From the cell containing the given text, extract its center point as (X, Y) coordinate. 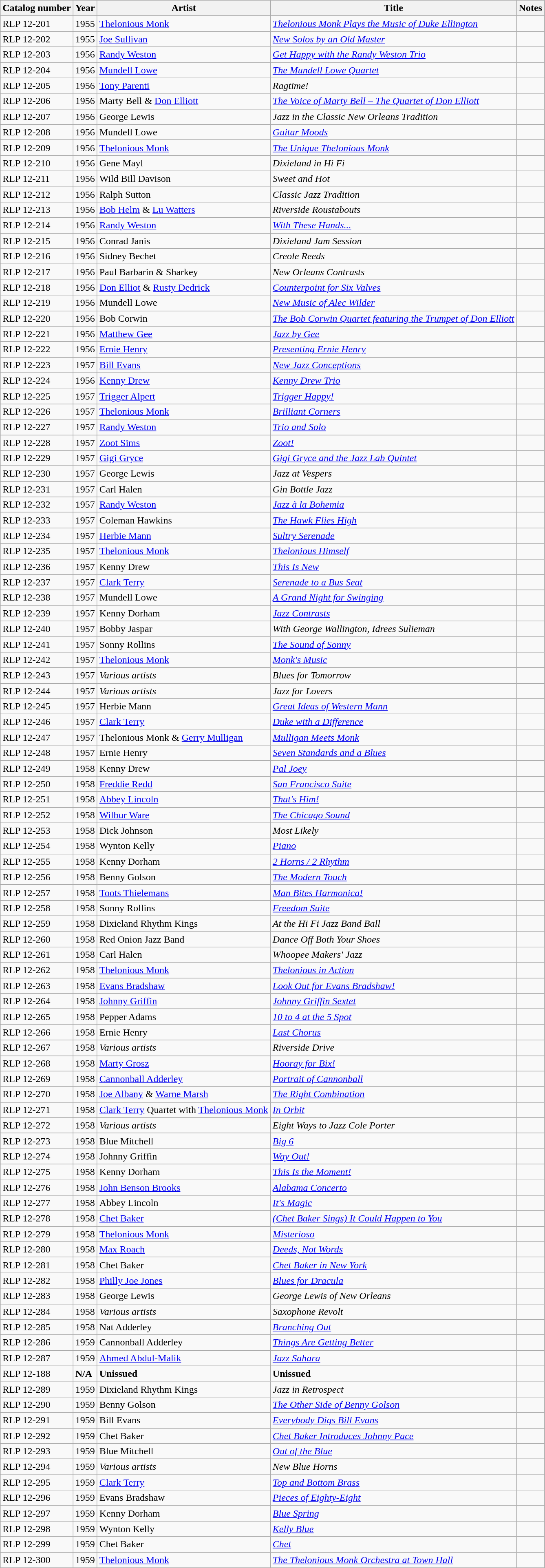
RLP 12-252 (37, 815)
2 Horns / 2 Rhythm (393, 861)
Kelly Blue (393, 1529)
RLP 12-241 (37, 644)
Dixieland in Hi Fi (393, 163)
RLP 12-230 (37, 474)
Matthew Gee (183, 334)
RLP 12-278 (37, 1219)
Deeds, Not Words (393, 1250)
RLP 12-248 (37, 753)
Marty Grosz (183, 1063)
Sultry Serenade (393, 536)
Misterioso (393, 1234)
The Hawk Flies High (393, 520)
Piano (393, 846)
Jazz in Retrospect (393, 1389)
RLP 12-294 (37, 1467)
Jazz in the Classic New Orleans Tradition (393, 117)
Portrait of Cannonball (393, 1079)
RLP 12-249 (37, 769)
Branching Out (393, 1327)
Jazz at Vespers (393, 474)
RLP 12-238 (37, 598)
RLP 12-242 (37, 660)
Kenny Drew Trio (393, 380)
RLP 12-273 (37, 1141)
In Orbit (393, 1110)
RLP 12-232 (37, 505)
10 to 4 at the 5 Spot (393, 1017)
RLP 12-239 (37, 613)
Get Happy with the Randy Weston Trio (393, 55)
Jazz Sahara (393, 1358)
With These Hands... (393, 225)
Paul Barbarin & Sharkey (183, 272)
RLP 12-212 (37, 194)
Way Out! (393, 1156)
Red Onion Jazz Band (183, 939)
Top and Bottom Brass (393, 1482)
RLP 12-258 (37, 908)
RLP 12-234 (37, 536)
RLP 12-298 (37, 1529)
RLP 12-255 (37, 861)
(Chet Baker Sings) It Could Happen to You (393, 1219)
Pepper Adams (183, 1017)
RLP 12-247 (37, 738)
Eight Ways to Jazz Cole Porter (393, 1125)
RLP 12-215 (37, 241)
Everybody Digs Bill Evans (393, 1420)
Nat Adderley (183, 1327)
RLP 12-225 (37, 396)
Thelonious Monk & Gerry Mulligan (183, 738)
The Sound of Sonny (393, 644)
Zoot! (393, 442)
RLP 12-280 (37, 1250)
RLP 12-221 (37, 334)
RLP 12-285 (37, 1327)
RLP 12-231 (37, 489)
RLP 12-263 (37, 986)
Hooray for Bix! (393, 1063)
RLP 12-240 (37, 629)
New Blue Horns (393, 1467)
RLP 12-300 (37, 1560)
That's Him! (393, 799)
The Modern Touch (393, 877)
Year (85, 8)
RLP 12-217 (37, 272)
Coleman Hawkins (183, 520)
Philly Joe Jones (183, 1281)
Trigger Alpert (183, 396)
New Jazz Conceptions (393, 365)
RLP 12-211 (37, 179)
RLP 12-243 (37, 675)
RLP 12-287 (37, 1358)
Chet (393, 1544)
Freedom Suite (393, 908)
Great Ideas of Western Mann (393, 707)
RLP 12-228 (37, 442)
RLP 12-260 (37, 939)
RLP 12-272 (37, 1125)
New Solos by an Old Master (393, 39)
Counterpoint for Six Valves (393, 287)
Gene Mayl (183, 163)
Sidney Bechet (183, 256)
Ahmed Abdul-Malik (183, 1358)
RLP 12-281 (37, 1265)
Thelonious Himself (393, 551)
RLP 12-286 (37, 1343)
New Music of Alec Wilder (393, 303)
Most Likely (393, 830)
Monk's Music (393, 660)
The Bob Corwin Quartet featuring the Trumpet of Don Elliott (393, 318)
RLP 12-203 (37, 55)
RLP 12-220 (37, 318)
It's Magic (393, 1203)
Trigger Happy! (393, 396)
Thelonious Monk Plays the Music of Duke Ellington (393, 24)
The Thelonious Monk Orchestra at Town Hall (393, 1560)
Gin Bottle Jazz (393, 489)
RLP 12-204 (37, 70)
RLP 12-226 (37, 411)
Creole Reeds (393, 256)
Jazz for Lovers (393, 691)
Ragtime! (393, 86)
RLP 12-218 (37, 287)
Ralph Sutton (183, 194)
Mulligan Meets Monk (393, 738)
RLP 12-227 (37, 427)
Don Elliot & Rusty Dedrick (183, 287)
RLP 12-229 (37, 458)
San Francisco Suite (393, 784)
RLP 12-269 (37, 1079)
Gigi Gryce (183, 458)
RLP 12-250 (37, 784)
Big 6 (393, 1141)
John Benson Brooks (183, 1188)
RLP 12-262 (37, 970)
RLP 12-224 (37, 380)
Title (393, 8)
RLP 12-256 (37, 877)
RLP 12-267 (37, 1048)
RLP 12-209 (37, 148)
Zoot Sims (183, 442)
Guitar Moods (393, 132)
RLP 12-237 (37, 582)
Notes (530, 8)
Pal Joey (393, 769)
RLP 12-292 (37, 1435)
RLP 12-214 (37, 225)
Dick Johnson (183, 830)
Toots Thielemans (183, 892)
RLP 12-223 (37, 365)
At the Hi Fi Jazz Band Ball (393, 923)
RLP 12-295 (37, 1482)
Tony Parenti (183, 86)
Freddie Redd (183, 784)
RLP 12-206 (37, 101)
RLP 12-289 (37, 1389)
RLP 12-213 (37, 210)
George Lewis of New Orleans (393, 1296)
Jazz Contrasts (393, 613)
Serenade to a Bus Seat (393, 582)
RLP 12-283 (37, 1296)
A Grand Night for Swinging (393, 598)
RLP 12-270 (37, 1094)
Chet Baker Introduces Johnny Pace (393, 1435)
Classic Jazz Tradition (393, 194)
RLP 12-291 (37, 1420)
Wild Bill Davison (183, 179)
RLP 12-202 (37, 39)
Thelonious in Action (393, 970)
RLP 12-207 (37, 117)
Look Out for Evans Bradshaw! (393, 986)
Trio and Solo (393, 427)
Duke with a Difference (393, 722)
Bob Corwin (183, 318)
Pieces of Eighty-Eight (393, 1498)
RLP 12-205 (37, 86)
Blues for Dracula (393, 1281)
RLP 12-279 (37, 1234)
Joe Albany & Warne Marsh (183, 1094)
RLP 12-188 (37, 1374)
Alabama Concerto (393, 1188)
RLP 12-208 (37, 132)
RLP 12-290 (37, 1405)
Marty Bell & Don Elliott (183, 101)
RLP 12-277 (37, 1203)
RLP 12-233 (37, 520)
RLP 12-222 (37, 349)
Bobby Jaspar (183, 629)
This Is New (393, 567)
RLP 12-293 (37, 1451)
Riverside Roustabouts (393, 210)
RLP 12-253 (37, 830)
RLP 12-282 (37, 1281)
Bob Helm & Lu Watters (183, 210)
RLP 12-265 (37, 1017)
Presenting Ernie Henry (393, 349)
Whoopee Makers' Jazz (393, 955)
Catalog number (37, 8)
Johnny Griffin Sextet (393, 1001)
Dance Off Both Your Shoes (393, 939)
RLP 12-251 (37, 799)
Out of the Blue (393, 1451)
The Voice of Marty Bell – The Quartet of Don Elliott (393, 101)
New Orleans Contrasts (393, 272)
Jazz by Gee (393, 334)
RLP 12-201 (37, 24)
RLP 12-266 (37, 1032)
RLP 12-216 (37, 256)
RLP 12-276 (37, 1188)
Max Roach (183, 1250)
This Is the Moment! (393, 1172)
The Other Side of Benny Golson (393, 1405)
The Unique Thelonious Monk (393, 148)
RLP 12-264 (37, 1001)
Gigi Gryce and the Jazz Lab Quintet (393, 458)
Riverside Drive (393, 1048)
RLP 12-261 (37, 955)
Wilbur Ware (183, 815)
Clark Terry Quartet with Thelonious Monk (183, 1110)
RLP 12-268 (37, 1063)
RLP 12-235 (37, 551)
Blues for Tomorrow (393, 675)
RLP 12-259 (37, 923)
RLP 12-219 (37, 303)
RLP 12-246 (37, 722)
Jazz à la Bohemia (393, 505)
Artist (183, 8)
RLP 12-296 (37, 1498)
RLP 12-275 (37, 1172)
Last Chorus (393, 1032)
Joe Sullivan (183, 39)
RLP 12-284 (37, 1312)
The Right Combination (393, 1094)
Chet Baker in New York (393, 1265)
The Mundell Lowe Quartet (393, 70)
RLP 12-257 (37, 892)
The Chicago Sound (393, 815)
Sweet and Hot (393, 179)
RLP 12-271 (37, 1110)
RLP 12-244 (37, 691)
Saxophone Revolt (393, 1312)
Blue Spring (393, 1513)
Dixieland Jam Session (393, 241)
With George Wallington, Idrees Sulieman (393, 629)
RLP 12-236 (37, 567)
RLP 12-299 (37, 1544)
Conrad Janis (183, 241)
Seven Standards and a Blues (393, 753)
RLP 12-254 (37, 846)
Things Are Getting Better (393, 1343)
RLP 12-297 (37, 1513)
Man Bites Harmonica! (393, 892)
RLP 12-210 (37, 163)
RLP 12-245 (37, 707)
Brilliant Corners (393, 411)
N/A (85, 1374)
RLP 12-274 (37, 1156)
